Return [X, Y] of the center of cell containing provided text 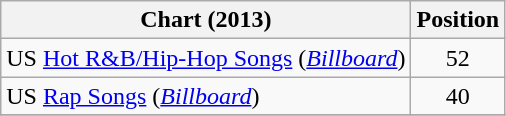
40 [458, 96]
US Rap Songs (Billboard) [206, 96]
52 [458, 58]
Position [458, 20]
Chart (2013) [206, 20]
US Hot R&B/Hip-Hop Songs (Billboard) [206, 58]
